Output the (x, y) coordinate of the center of the cell containing the given text.  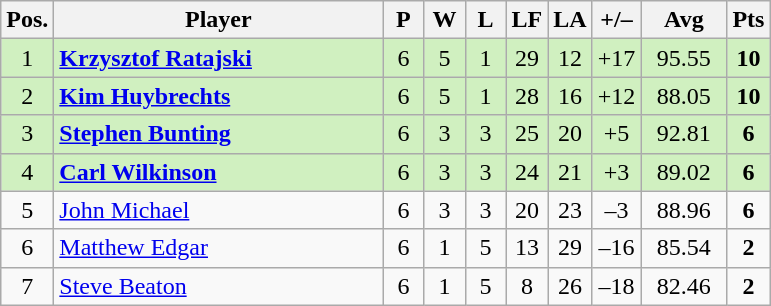
26 (570, 286)
Matthew Edgar (218, 248)
–16 (616, 248)
P (404, 20)
–3 (616, 210)
Pts (748, 20)
12 (570, 58)
John Michael (218, 210)
L (486, 20)
95.55 (684, 58)
88.96 (684, 210)
24 (527, 172)
Player (218, 20)
16 (570, 96)
+12 (616, 96)
85.54 (684, 248)
W (444, 20)
4 (28, 172)
+3 (616, 172)
Steve Beaton (218, 286)
23 (570, 210)
+5 (616, 134)
92.81 (684, 134)
13 (527, 248)
Carl Wilkinson (218, 172)
25 (527, 134)
28 (527, 96)
LA (570, 20)
Kim Huybrechts (218, 96)
82.46 (684, 286)
89.02 (684, 172)
8 (527, 286)
Stephen Bunting (218, 134)
Krzysztof Ratajski (218, 58)
–18 (616, 286)
21 (570, 172)
LF (527, 20)
+17 (616, 58)
Avg (684, 20)
7 (28, 286)
Pos. (28, 20)
88.05 (684, 96)
+/– (616, 20)
